Scan for the cell matching the given text and deliver its [X, Y] coordinate at center. 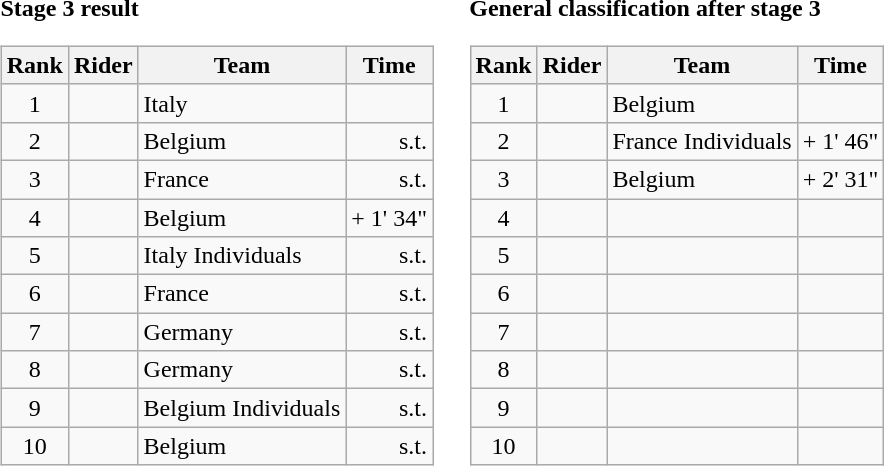
Belgium Individuals [242, 408]
France Individuals [702, 141]
Italy Individuals [242, 256]
+ 1' 46" [840, 141]
+ 1' 34" [390, 217]
Italy [242, 103]
+ 2' 31" [840, 179]
